Capture the cell that displays the provided text and extract its (x, y) central coordinate. 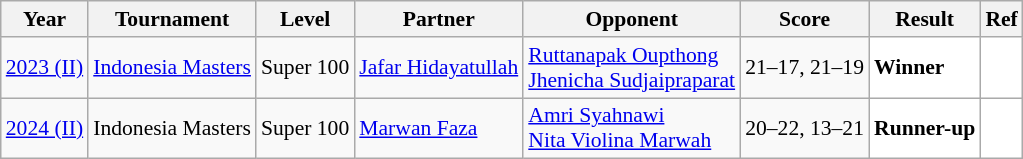
Ref (1001, 19)
Result (924, 19)
Tournament (172, 19)
20–22, 13–21 (804, 128)
Winner (924, 68)
Year (44, 19)
21–17, 21–19 (804, 68)
Opponent (632, 19)
2024 (II) (44, 128)
Score (804, 19)
Jafar Hidayatullah (438, 68)
Amri Syahnawi Nita Violina Marwah (632, 128)
Partner (438, 19)
2023 (II) (44, 68)
Ruttanapak Oupthong Jhenicha Sudjaipraparat (632, 68)
Level (305, 19)
Runner-up (924, 128)
Marwan Faza (438, 128)
